Search for the cell housing the specified text and yield its (x, y) center coordinate. 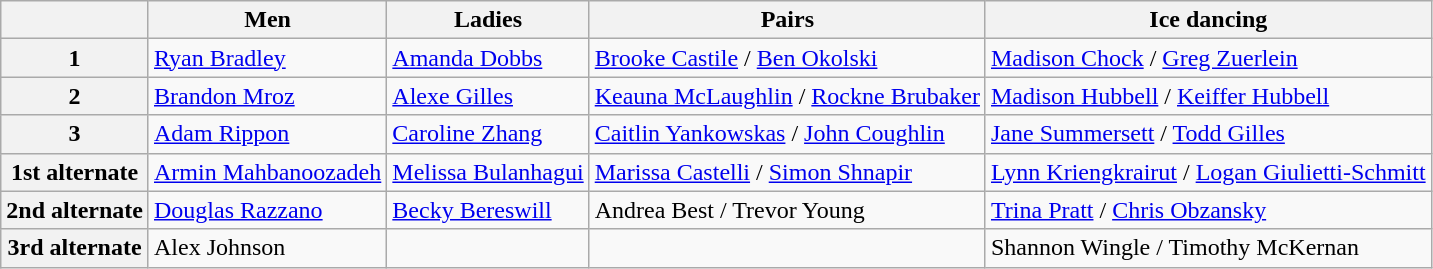
Marissa Castelli / Simon Shnapir (787, 172)
Brooke Castile / Ben Okolski (787, 58)
Armin Mahbanoozadeh (267, 172)
Amanda Dobbs (488, 58)
Melissa Bulanhagui (488, 172)
Brandon Mroz (267, 96)
Alex Johnson (267, 248)
Madison Hubbell / Keiffer Hubbell (1208, 96)
2 (75, 96)
1st alternate (75, 172)
Caitlin Yankowskas / John Coughlin (787, 134)
Ladies (488, 20)
Shannon Wingle / Timothy McKernan (1208, 248)
Alexe Gilles (488, 96)
3rd alternate (75, 248)
Caroline Zhang (488, 134)
3 (75, 134)
Jane Summersett / Todd Gilles (1208, 134)
Adam Rippon (267, 134)
Ice dancing (1208, 20)
Douglas Razzano (267, 210)
2nd alternate (75, 210)
Keauna McLaughlin / Rockne Brubaker (787, 96)
Lynn Kriengkrairut / Logan Giulietti-Schmitt (1208, 172)
Andrea Best / Trevor Young (787, 210)
Becky Bereswill (488, 210)
1 (75, 58)
Pairs (787, 20)
Trina Pratt / Chris Obzansky (1208, 210)
Madison Chock / Greg Zuerlein (1208, 58)
Ryan Bradley (267, 58)
Men (267, 20)
